Capture the cell that displays the provided text and extract its (X, Y) central coordinate. 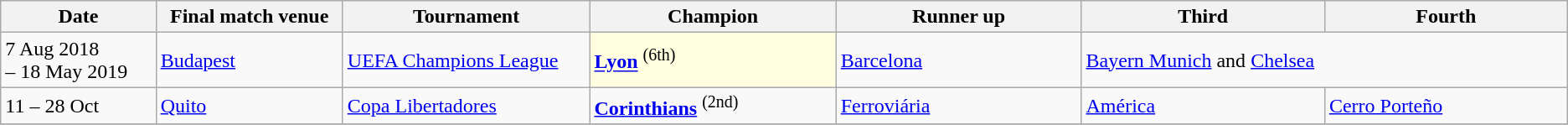
7 Aug 2018 – 18 May 2019 (79, 60)
Runner up (958, 17)
Ferroviária (958, 106)
UEFA Champions League (466, 60)
Cerro Porteño (1446, 106)
Final match venue (250, 17)
Champion (713, 17)
Bayern Munich and Chelsea (1324, 60)
Copa Libertadores (466, 106)
Tournament (466, 17)
Fourth (1446, 17)
11 – 28 Oct (79, 106)
Date (79, 17)
Lyon (6th) (713, 60)
Budapest (250, 60)
América (1203, 106)
Corinthians (2nd) (713, 106)
Quito (250, 106)
Third (1203, 17)
Barcelona (958, 60)
